Return the (x, y) coordinate for the center point of the cell that contains the specified text.  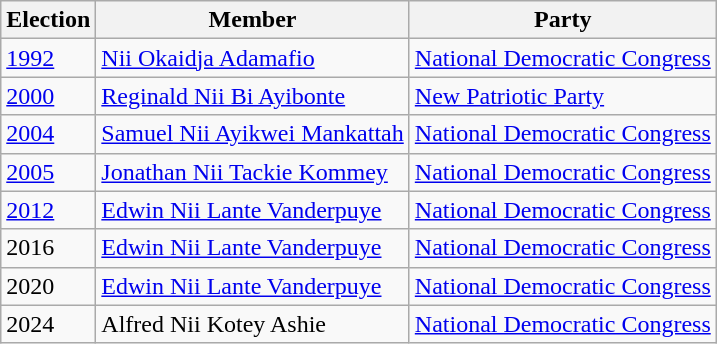
2000 (48, 96)
1992 (48, 58)
Alfred Nii Kotey Ashie (252, 324)
2012 (48, 210)
Party (562, 20)
2016 (48, 248)
Election (48, 20)
2020 (48, 286)
2024 (48, 324)
Reginald Nii Bi Ayibonte (252, 96)
Samuel Nii Ayikwei Mankattah (252, 134)
2004 (48, 134)
New Patriotic Party (562, 96)
2005 (48, 172)
Jonathan Nii Tackie Kommey (252, 172)
Member (252, 20)
Nii Okaidja Adamafio (252, 58)
